Provide the [X, Y] coordinate of the cell's center where the given text is located.  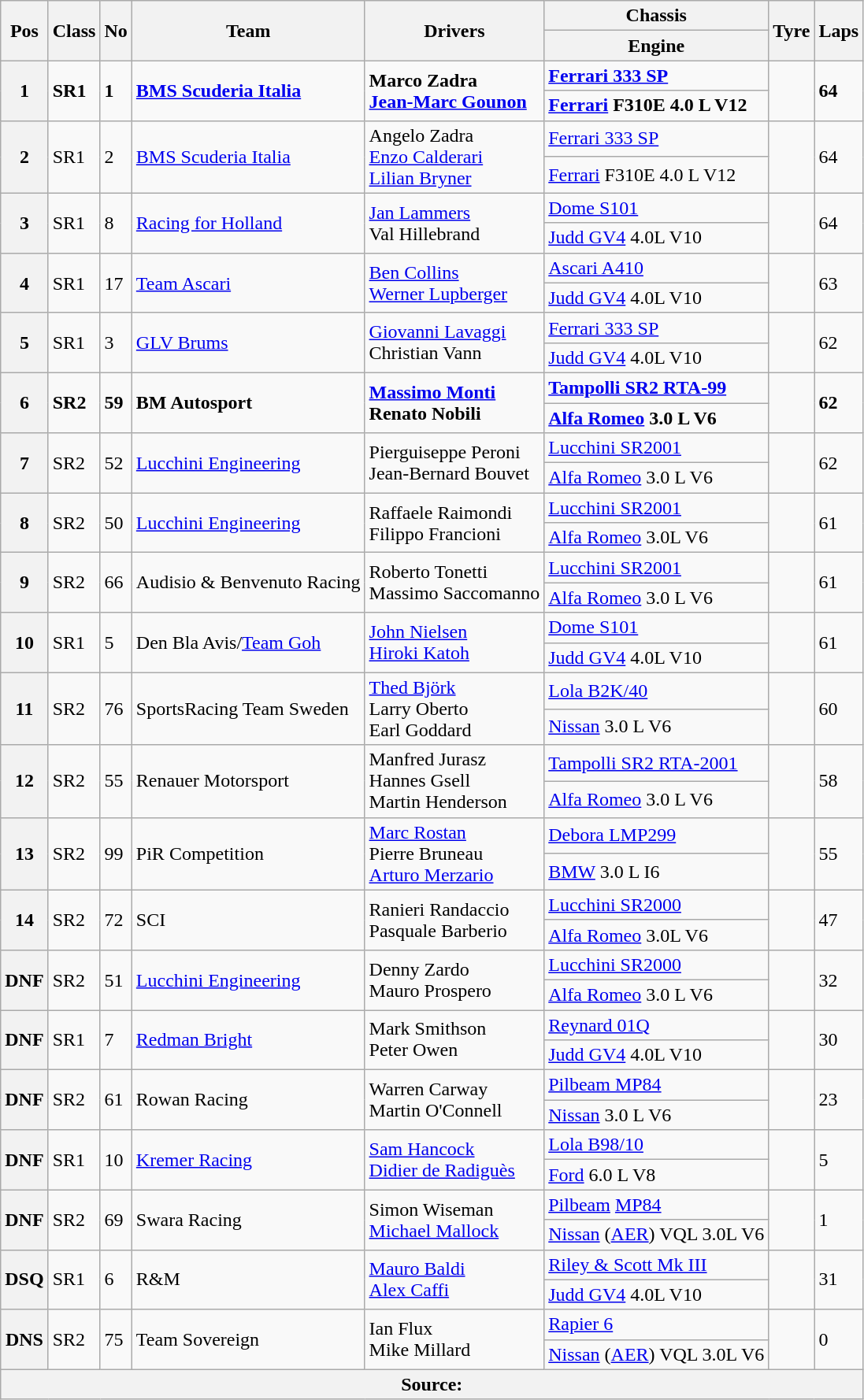
12 [24, 781]
30 [839, 1039]
BMW 3.0 L I6 [657, 872]
Racing for Holland [248, 223]
Riley & Scott Mk III [657, 1265]
66 [116, 583]
Ranieri Randaccio Pasquale Barberio [454, 920]
Angelo Zadra Enzo Calderari Lilian Bryner [454, 157]
Mark Smithson Peter Owen [454, 1039]
Jan Lammers Val Hillebrand [454, 223]
Ford 6.0 L V8 [657, 1175]
Tampolli SR2 RTA-2001 [657, 763]
Pos [24, 31]
9 [24, 583]
32 [839, 980]
Massimo Monti Renato Nobili [454, 402]
Pierguiseppe Peroni Jean-Bernard Bouvet [454, 463]
Simon Wiseman Michael Mallock [454, 1220]
Audisio & Benvenuto Racing [248, 583]
Den Bla Avis/Team Goh [248, 643]
50 [116, 523]
Ian Flux Mike Millard [454, 1339]
17 [116, 283]
52 [116, 463]
75 [116, 1339]
Swara Racing [248, 1220]
Thed Björk Larry Oberto Earl Goddard [454, 709]
SportsRacing Team Sweden [248, 709]
Rowan Racing [248, 1100]
69 [116, 1220]
Source: [432, 1384]
Ascari A410 [657, 268]
Tyre [792, 31]
Team [248, 31]
Team Sovereign [248, 1339]
Drivers [454, 31]
13 [24, 854]
DSQ [24, 1280]
Warren Carway Martin O'Connell [454, 1100]
Sam Hancock Didier de Radiguès [454, 1160]
23 [839, 1100]
PiR Competition [248, 854]
60 [839, 709]
Team Ascari [248, 283]
Laps [839, 31]
SCI [248, 920]
Giovanni Lavaggi Christian Vann [454, 343]
Renauer Motorsport [248, 781]
Chassis [657, 16]
47 [839, 920]
Tampolli SR2 RTA-99 [657, 387]
Lola B2K/40 [657, 691]
14 [24, 920]
Reynard 01Q [657, 1024]
Roberto Tonetti Massimo Saccomanno [454, 583]
Class [74, 31]
99 [116, 854]
76 [116, 709]
Lola B98/10 [657, 1145]
Marco Zadra Jean-Marc Gounon [454, 91]
Raffaele Raimondi Filippo Francioni [454, 523]
Redman Bright [248, 1039]
59 [116, 402]
Mauro Baldi Alex Caffi [454, 1280]
Denny Zardo Mauro Prospero [454, 980]
Kremer Racing [248, 1160]
Ben Collins Werner Lupberger [454, 283]
4 [24, 283]
Debora LMP299 [657, 835]
0 [839, 1339]
Engine [657, 46]
DNS [24, 1339]
11 [24, 709]
No [116, 31]
63 [839, 283]
Rapier 6 [657, 1324]
BM Autosport [248, 402]
GLV Brums [248, 343]
Marc Rostan Pierre Bruneau Arturo Merzario [454, 854]
Manfred Jurasz Hannes Gsell Martin Henderson [454, 781]
John Nielsen Hiroki Katoh [454, 643]
R&M [248, 1280]
51 [116, 980]
72 [116, 920]
31 [839, 1280]
58 [839, 781]
